From the cell containing the given text, extract its center point as (X, Y) coordinate. 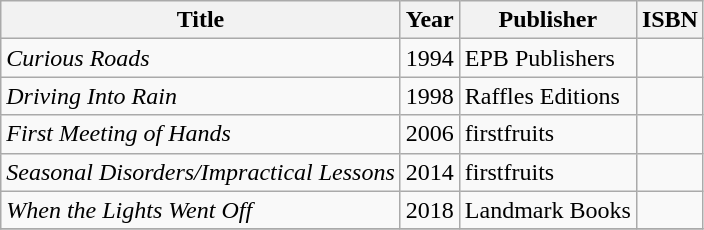
2006 (430, 134)
Publisher (548, 20)
2014 (430, 172)
Curious Roads (201, 58)
First Meeting of Hands (201, 134)
1998 (430, 96)
Landmark Books (548, 210)
Driving Into Rain (201, 96)
2018 (430, 210)
1994 (430, 58)
Raffles Editions (548, 96)
ISBN (670, 20)
Year (430, 20)
Seasonal Disorders/Impractical Lessons (201, 172)
EPB Publishers (548, 58)
Title (201, 20)
When the Lights Went Off (201, 210)
